From the cell containing the given text, extract its center point as [x, y] coordinate. 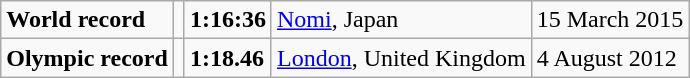
1:16:36 [228, 20]
London, United Kingdom [401, 58]
World record [88, 20]
4 August 2012 [610, 58]
Nomi, Japan [401, 20]
15 March 2015 [610, 20]
1:18.46 [228, 58]
Olympic record [88, 58]
